Extract the [x, y] coordinate from the center of the cell holding the provided text.  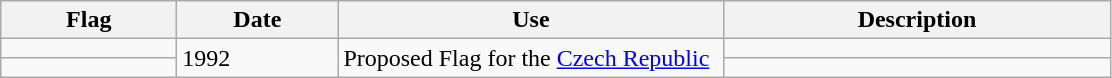
1992 [258, 58]
Description [917, 20]
Proposed Flag for the Czech Republic [531, 58]
Flag [89, 20]
Date [258, 20]
Use [531, 20]
